Pinpoint the cell where the given text exists, returning its [x, y] midpoint coordinate. 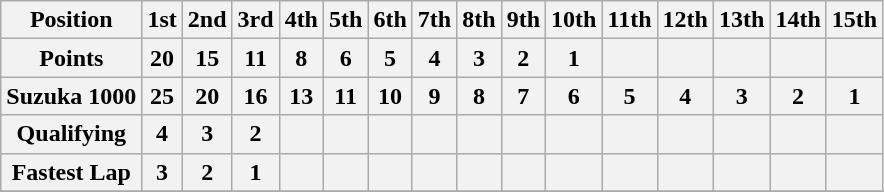
10th [574, 20]
15th [854, 20]
3rd [256, 20]
2nd [207, 20]
Fastest Lap [72, 172]
14th [798, 20]
6th [390, 20]
1st [162, 20]
12th [685, 20]
15 [207, 58]
Qualifying [72, 134]
25 [162, 96]
9th [523, 20]
Suzuka 1000 [72, 96]
7th [434, 20]
13th [741, 20]
Points [72, 58]
10 [390, 96]
13 [301, 96]
11th [630, 20]
9 [434, 96]
16 [256, 96]
8th [479, 20]
5th [346, 20]
4th [301, 20]
7 [523, 96]
Position [72, 20]
